Return the [x, y] coordinate for the center point of the cell that contains the specified text.  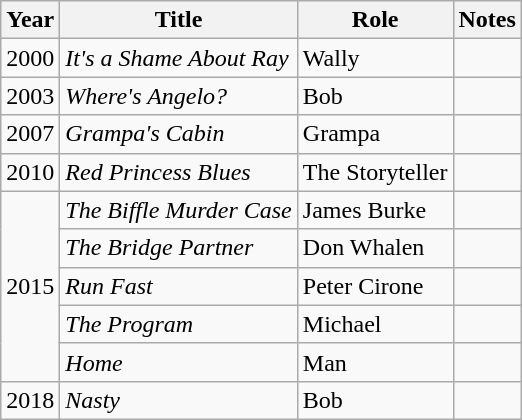
The Program [178, 324]
The Bridge Partner [178, 248]
Title [178, 20]
2003 [30, 96]
2007 [30, 134]
Notes [487, 20]
Role [375, 20]
Man [375, 362]
The Storyteller [375, 172]
Nasty [178, 400]
Wally [375, 58]
Peter Cirone [375, 286]
Year [30, 20]
Home [178, 362]
Michael [375, 324]
2015 [30, 286]
2010 [30, 172]
It's a Shame About Ray [178, 58]
Run Fast [178, 286]
James Burke [375, 210]
2000 [30, 58]
The Biffle Murder Case [178, 210]
2018 [30, 400]
Where's Angelo? [178, 96]
Red Princess Blues [178, 172]
Don Whalen [375, 248]
Grampa's Cabin [178, 134]
Grampa [375, 134]
